Provide the [X, Y] coordinate of the cell's center where the given text is located.  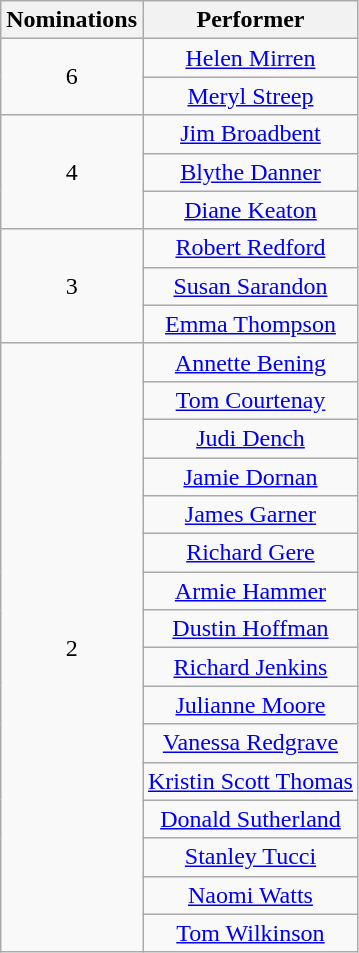
Vanessa Redgrave [250, 743]
Robert Redford [250, 248]
Julianne Moore [250, 705]
Performer [250, 20]
Judi Dench [250, 438]
Naomi Watts [250, 895]
Armie Hammer [250, 591]
Richard Jenkins [250, 667]
Helen Mirren [250, 58]
3 [72, 286]
Annette Bening [250, 362]
4 [72, 172]
Nominations [72, 20]
Blythe Danner [250, 172]
Meryl Streep [250, 96]
6 [72, 77]
Emma Thompson [250, 324]
2 [72, 648]
Susan Sarandon [250, 286]
Diane Keaton [250, 210]
Kristin Scott Thomas [250, 781]
Tom Wilkinson [250, 933]
Richard Gere [250, 553]
Donald Sutherland [250, 819]
Jim Broadbent [250, 134]
Stanley Tucci [250, 857]
Tom Courtenay [250, 400]
Jamie Dornan [250, 477]
James Garner [250, 515]
Dustin Hoffman [250, 629]
